Return [x, y] of the center of cell containing provided text 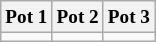
Pot 1 [26, 17]
Pot 2 [78, 17]
Pot 3 [128, 17]
